Find where the given text appears and provide that cell's center as (X, Y) coordinate. 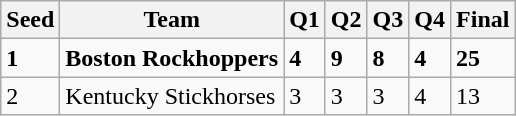
Kentucky Stickhorses (172, 96)
2 (30, 96)
Team (172, 20)
8 (388, 58)
Q4 (430, 20)
13 (483, 96)
Boston Rockhoppers (172, 58)
Final (483, 20)
1 (30, 58)
25 (483, 58)
Q2 (346, 20)
9 (346, 58)
Seed (30, 20)
Q3 (388, 20)
Q1 (305, 20)
